Find where the given text appears and provide that cell's center as (X, Y) coordinate. 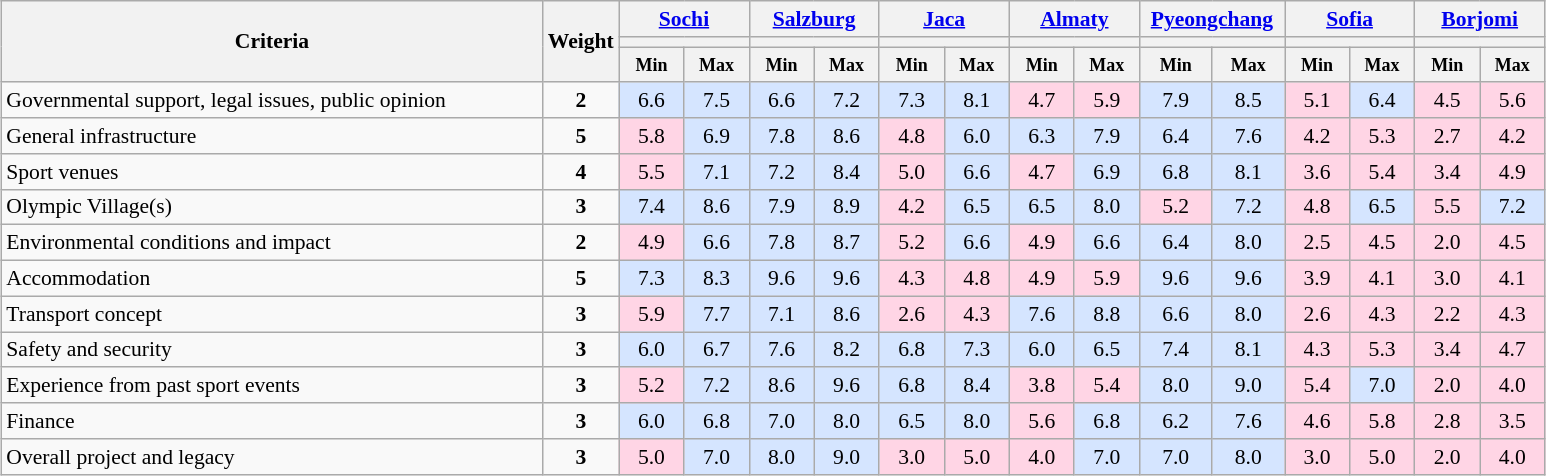
Sofia (1349, 19)
Transport concept (272, 314)
4.6 (1316, 421)
3.6 (1316, 172)
Finance (272, 421)
General infrastructure (272, 136)
Olympic Village(s) (272, 207)
Overall project and legacy (272, 457)
2.5 (1316, 243)
4 (581, 172)
6.7 (716, 350)
3.9 (1316, 279)
8.8 (1106, 314)
2.8 (1448, 421)
Accommodation (272, 279)
Jaca (944, 19)
Safety and security (272, 350)
5.1 (1316, 101)
2.7 (1448, 136)
Sport venues (272, 172)
8.7 (846, 243)
Sochi (684, 19)
Criteria (272, 42)
3.5 (1512, 421)
7.7 (716, 314)
Almaty (1074, 19)
8.9 (846, 207)
Governmental support, legal issues, public opinion (272, 101)
8.5 (1248, 101)
6.3 (1042, 136)
Environmental conditions and impact (272, 243)
7.5 (716, 101)
2.2 (1448, 314)
Weight (581, 42)
Experience from past sport events (272, 386)
Salzburg (814, 19)
Borjomi (1480, 19)
8.2 (846, 350)
6.2 (1176, 421)
Pyeongchang (1212, 19)
8.3 (716, 279)
3.8 (1042, 386)
